Provide the (x, y) coordinate of the cell's center where the given text is located.  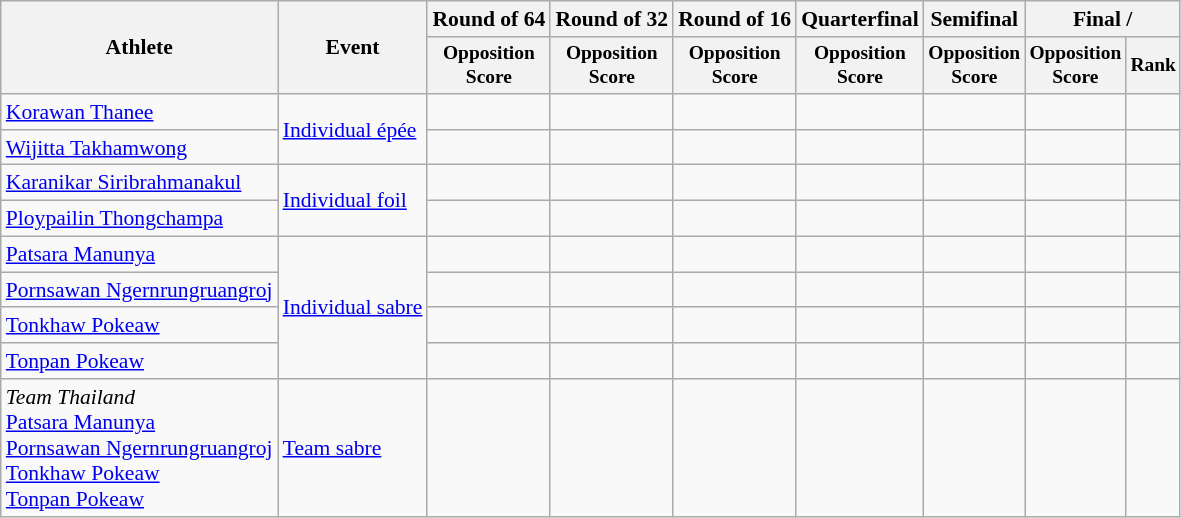
Semifinal (974, 19)
Ploypailin Thongchampa (140, 219)
Event (353, 48)
Athlete (140, 48)
Patsara Manunya (140, 254)
Karanikar Siribrahmanakul (140, 183)
Pornsawan Ngernrungruangroj (140, 290)
Rank (1154, 66)
Quarterfinal (860, 19)
Team sabre (353, 448)
Round of 16 (734, 19)
Wijitta Takhamwong (140, 148)
Round of 64 (488, 19)
Round of 32 (612, 19)
Individual foil (353, 200)
Individual sabre (353, 307)
Tonpan Pokeaw (140, 361)
Team ThailandPatsara ManunyaPornsawan NgernrungruangrojTonkhaw PokeawTonpan Pokeaw (140, 448)
Individual épée (353, 130)
Final / (1103, 19)
Korawan Thanee (140, 112)
Tonkhaw Pokeaw (140, 326)
